Identify which cell holds the provided text, then report its [X, Y] central coordinate. 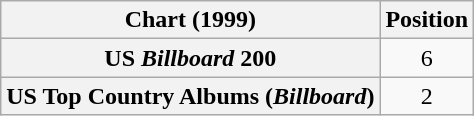
Chart (1999) [190, 20]
6 [427, 58]
US Top Country Albums (Billboard) [190, 96]
2 [427, 96]
Position [427, 20]
US Billboard 200 [190, 58]
